Return [x, y] of the center of cell containing provided text 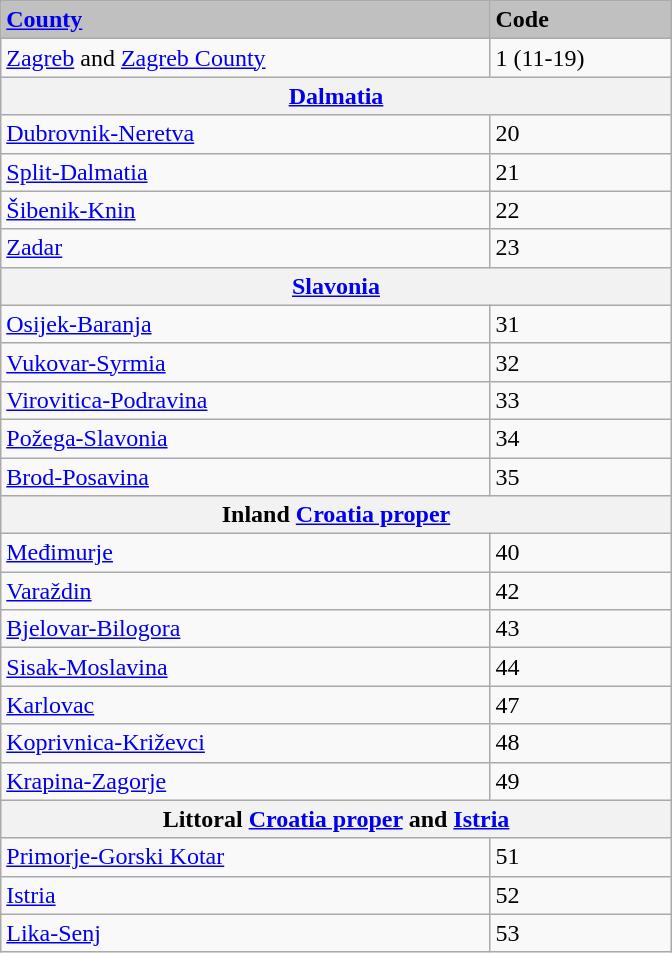
Code [580, 20]
Dubrovnik-Neretva [246, 134]
Lika-Senj [246, 933]
53 [580, 933]
Inland Croatia proper [336, 515]
Primorje-Gorski Kotar [246, 857]
Istria [246, 895]
Sisak-Moslavina [246, 667]
Slavonia [336, 286]
Krapina-Zagorje [246, 781]
52 [580, 895]
51 [580, 857]
1 (11-19) [580, 58]
48 [580, 743]
Littoral Croatia proper and Istria [336, 819]
Zagreb and Zagreb County [246, 58]
22 [580, 210]
Vukovar-Syrmia [246, 362]
Bjelovar-Bilogora [246, 629]
20 [580, 134]
Varaždin [246, 591]
Požega-Slavonia [246, 438]
44 [580, 667]
Koprivnica-Križevci [246, 743]
Zadar [246, 248]
Virovitica-Podravina [246, 400]
34 [580, 438]
County [246, 20]
Brod-Posavina [246, 477]
Dalmatia [336, 96]
32 [580, 362]
42 [580, 591]
21 [580, 172]
Šibenik-Knin [246, 210]
49 [580, 781]
Međimurje [246, 553]
43 [580, 629]
Osijek-Baranja [246, 324]
Karlovac [246, 705]
47 [580, 705]
40 [580, 553]
31 [580, 324]
23 [580, 248]
33 [580, 400]
35 [580, 477]
Split-Dalmatia [246, 172]
